Scan for the cell matching the given text and deliver its (x, y) coordinate at center. 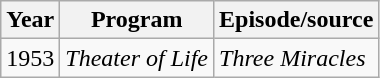
Theater of Life (137, 58)
Episode/source (296, 20)
Year (30, 20)
Three Miracles (296, 58)
1953 (30, 58)
Program (137, 20)
